Pinpoint the cell where the given text exists, returning its [X, Y] midpoint coordinate. 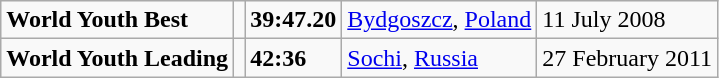
Sochi, Russia [440, 58]
27 February 2011 [628, 58]
42:36 [294, 58]
39:47.20 [294, 20]
Bydgoszcz, Poland [440, 20]
11 July 2008 [628, 20]
World Youth Best [118, 20]
World Youth Leading [118, 58]
